For the text-containing cell, return its midpoint in [X, Y] coordinate format. 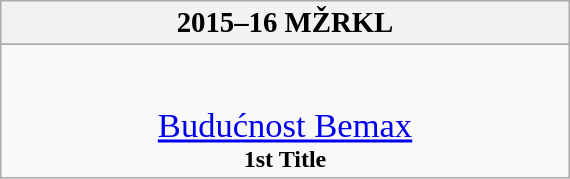
2015–16 MŽRKL [284, 23]
Budućnost Bemax1st Title [284, 112]
